Return (x, y) of the center of cell containing provided text 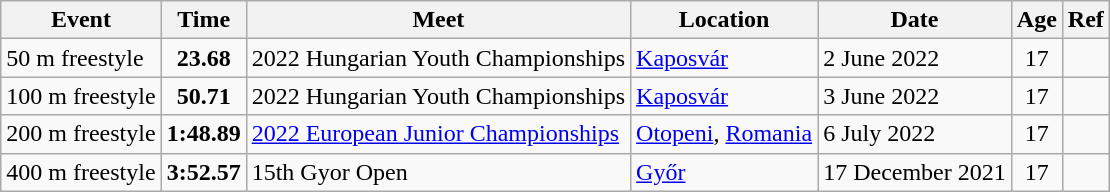
3:52.57 (204, 172)
400 m freestyle (81, 172)
Time (204, 20)
Age (1036, 20)
50.71 (204, 96)
Meet (438, 20)
1:48.89 (204, 134)
Location (724, 20)
50 m freestyle (81, 58)
Győr (724, 172)
6 July 2022 (915, 134)
15th Gyor Open (438, 172)
Otopeni, Romania (724, 134)
2022 European Junior Championships (438, 134)
17 December 2021 (915, 172)
Event (81, 20)
100 m freestyle (81, 96)
Date (915, 20)
200 m freestyle (81, 134)
2 June 2022 (915, 58)
Ref (1086, 20)
23.68 (204, 58)
3 June 2022 (915, 96)
